Capture the cell that displays the provided text and extract its [x, y] central coordinate. 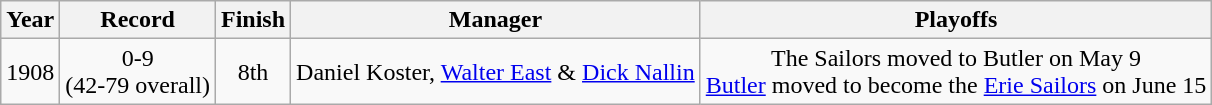
0-9(42-79 overall) [138, 72]
8th [252, 72]
Record [138, 20]
The Sailors moved to Butler on May 9 Butler moved to become the Erie Sailors on June 15 [956, 72]
Playoffs [956, 20]
Manager [496, 20]
Daniel Koster, Walter East & Dick Nallin [496, 72]
Year [30, 20]
Finish [252, 20]
1908 [30, 72]
